Find where the given text appears and provide that cell's center as (X, Y) coordinate. 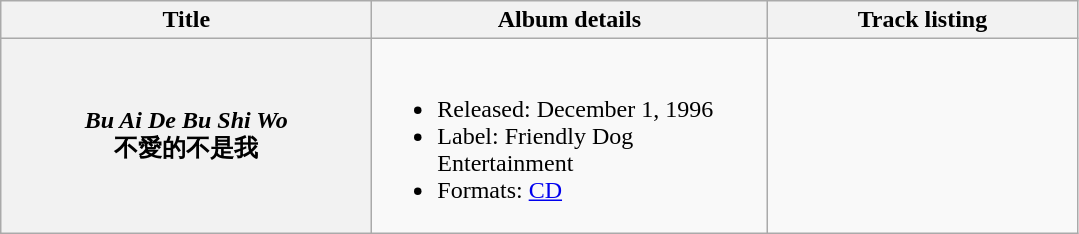
Title (186, 20)
Track listing (922, 20)
Bu Ai De Bu Shi Wo 不愛的不是我 (186, 136)
Album details (570, 20)
Released: December 1, 1996Label: Friendly Dog EntertainmentFormats: CD (570, 136)
